Return (X, Y) of the center of cell containing provided text 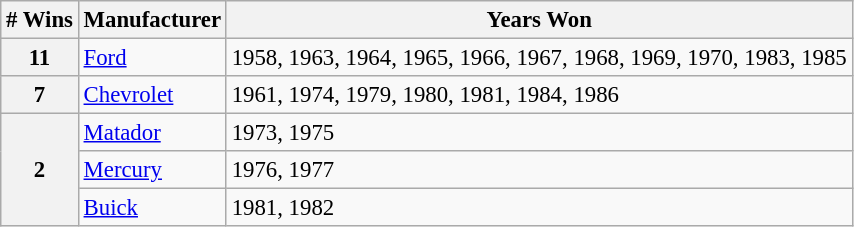
Chevrolet (152, 95)
1958, 1963, 1964, 1965, 1966, 1967, 1968, 1969, 1970, 1983, 1985 (539, 58)
2 (40, 170)
Buick (152, 208)
1961, 1974, 1979, 1980, 1981, 1984, 1986 (539, 95)
1976, 1977 (539, 170)
Matador (152, 133)
Manufacturer (152, 20)
Mercury (152, 170)
1981, 1982 (539, 208)
Years Won (539, 20)
7 (40, 95)
Ford (152, 58)
# Wins (40, 20)
1973, 1975 (539, 133)
11 (40, 58)
